Capture the cell that displays the provided text and extract its [X, Y] central coordinate. 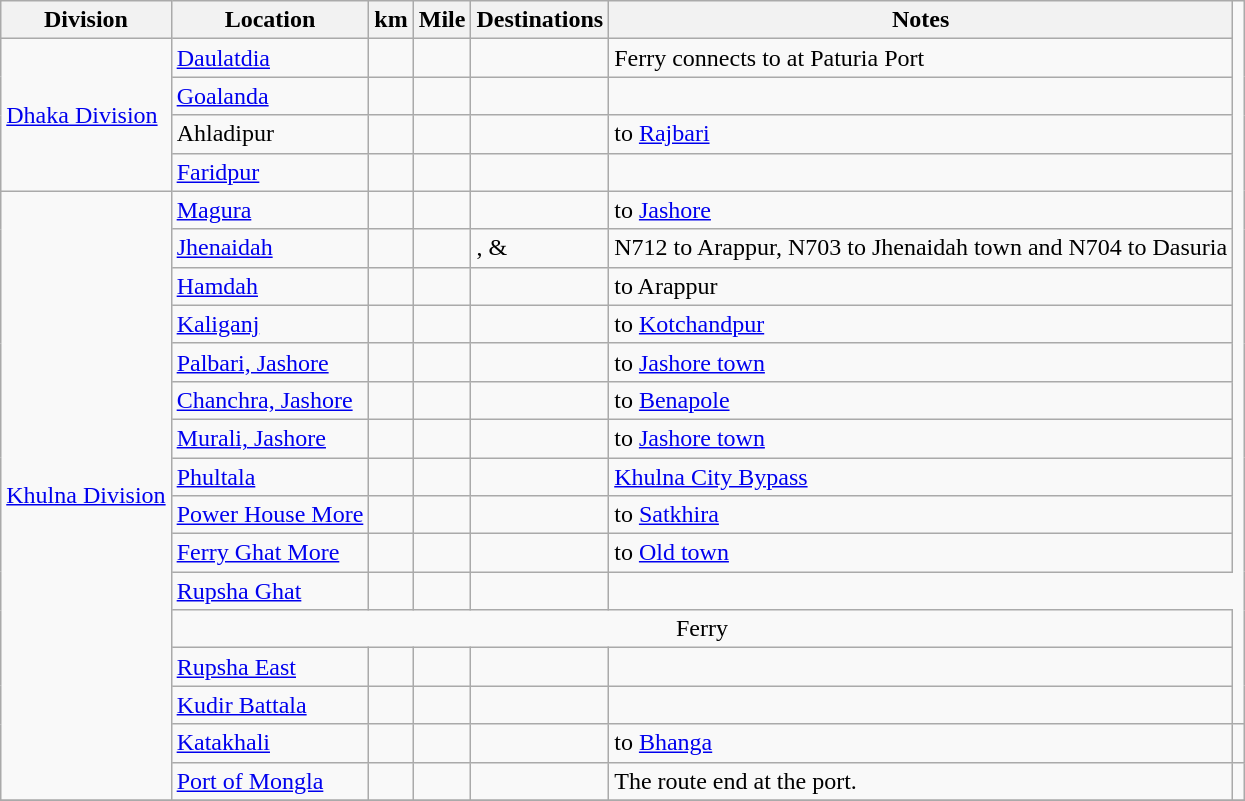
Power House More [270, 515]
Mile [442, 20]
Location [270, 20]
to Bhanga [921, 743]
to Rajbari [921, 134]
to Old town [921, 553]
Khulna City Bypass [921, 477]
to Arappur [921, 286]
Port of Mongla [270, 781]
to Kotchandpur [921, 324]
Kaliganj [270, 324]
Division [86, 20]
Chanchra, Jashore [270, 400]
Kudir Battala [270, 705]
Rupsha East [270, 667]
Hamdah [270, 286]
to Benapole [921, 400]
Faridpur [270, 172]
Palbari, Jashore [270, 362]
Daulatdia [270, 58]
Magura [270, 210]
Ferry connects to at Paturia Port [921, 58]
Murali, Jashore [270, 438]
Dhaka Division [86, 115]
Katakhali [270, 743]
Ahladipur [270, 134]
to Satkhira [921, 515]
Goalanda [270, 96]
Phultala [270, 477]
The route end at the port. [921, 781]
Ferry [702, 629]
Notes [921, 20]
N712 to Arappur, N703 to Jhenaidah town and N704 to Dasuria [921, 248]
Destinations [540, 20]
Jhenaidah [270, 248]
Ferry Ghat More [270, 553]
to Jashore [921, 210]
, & [540, 248]
km [391, 20]
Khulna Division [86, 496]
Rupsha Ghat [270, 591]
